Determine the (X, Y) coordinate at the center of the cell enclosing the given text.  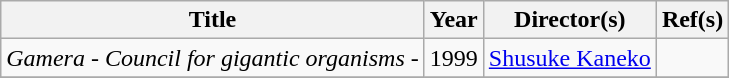
Ref(s) (692, 20)
Title (212, 20)
Gamera - Council for gigantic organisms - (212, 58)
Director(s) (570, 20)
Year (454, 20)
Shusuke Kaneko (570, 58)
1999 (454, 58)
